Determine the [X, Y] coordinate at the center of the cell enclosing the given text.  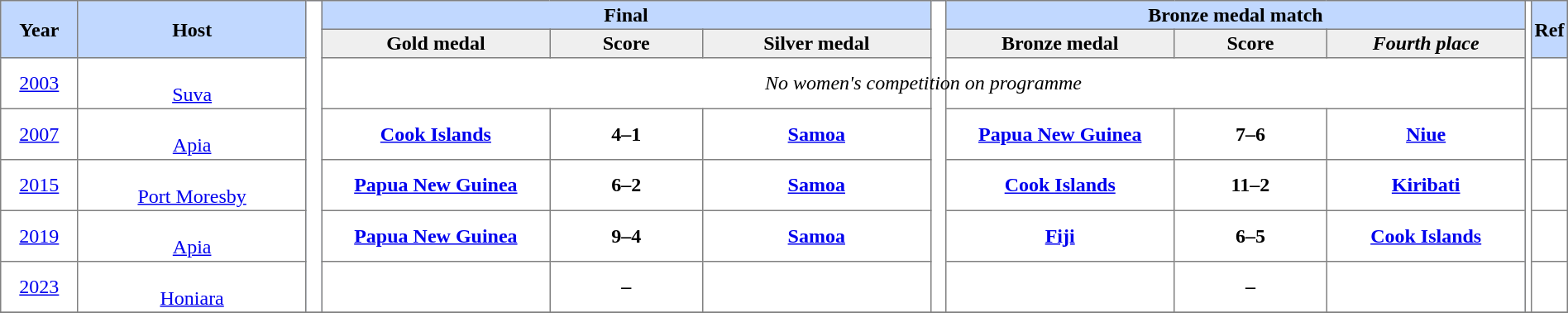
Honiara [192, 287]
6–2 [626, 185]
2015 [40, 185]
No women's competition on programme [923, 84]
Fourth place [1426, 43]
Year [40, 30]
Host [192, 30]
4–1 [626, 134]
7–6 [1250, 134]
6–5 [1250, 236]
Port Moresby [192, 185]
2007 [40, 134]
Silver medal [816, 43]
Suva [192, 84]
Final [626, 15]
Bronze medal [1060, 43]
Niue [1426, 134]
Kiribati [1426, 185]
Ref [1550, 30]
11–2 [1250, 185]
Fiji [1060, 236]
Bronze medal match [1236, 15]
2003 [40, 84]
9–4 [626, 236]
2023 [40, 287]
2019 [40, 236]
Gold medal [436, 43]
